For the text-containing cell, return its midpoint in (X, Y) coordinate format. 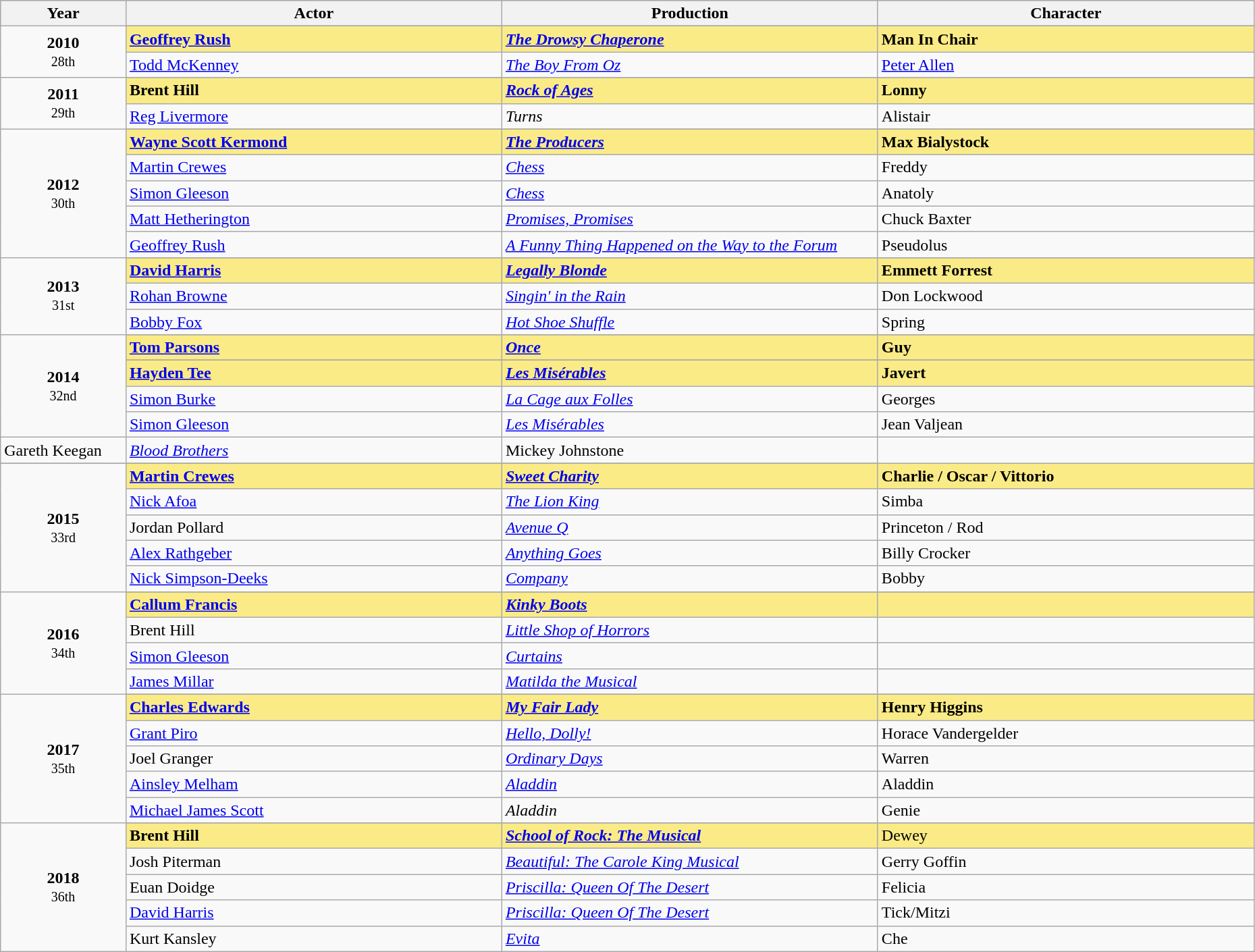
Actor (313, 14)
201836th (63, 887)
James Millar (313, 681)
Rock of Ages (690, 90)
Chuck Baxter (1065, 219)
Beautiful: The Carole King Musical (690, 862)
Man In Chair (1065, 39)
My Fair Lady (690, 707)
Bobby Fox (313, 322)
Jordan Pollard (313, 527)
Little Shop of Horrors (690, 630)
School of Rock: The Musical (690, 836)
Euan Doidge (313, 887)
Tick/Mitzi (1065, 913)
Simba (1065, 502)
Javert (1065, 373)
Don Lockwood (1065, 296)
Avenue Q (690, 527)
Kinky Boots (690, 604)
Henry Higgins (1065, 707)
Joel Granger (313, 759)
Michael James Scott (313, 810)
Sweet Charity (690, 476)
Hayden Tee (313, 373)
Todd McKenney (313, 65)
Tom Parsons (313, 348)
Alex Rathgeber (313, 553)
Year (63, 14)
201028th (63, 52)
Freddy (1065, 167)
Felicia (1065, 887)
Hello, Dolly! (690, 733)
A Funny Thing Happened on the Way to the Forum (690, 244)
Princeton / Rod (1065, 527)
Georges (1065, 399)
201533rd (63, 527)
Once (690, 348)
Hot Shoe Shuffle (690, 322)
Billy Crocker (1065, 553)
Production (690, 14)
Bobby (1065, 579)
Charlie / Oscar / Vittorio (1065, 476)
Blood Brothers (313, 450)
Nick Simpson-Deeks (313, 579)
Anatoly (1065, 193)
201735th (63, 758)
Grant Piro (313, 733)
Simon Burke (313, 399)
Matt Hetherington (313, 219)
Alistair (1065, 116)
Josh Piterman (313, 862)
Emmett Forrest (1065, 270)
La Cage aux Folles (690, 399)
Spring (1065, 322)
Reg Livermore (313, 116)
Dewey (1065, 836)
Gerry Goffin (1065, 862)
201432nd (63, 386)
Ordinary Days (690, 759)
Anything Goes (690, 553)
Curtains (690, 656)
Pseudolus (1065, 244)
Guy (1065, 348)
Max Bialystock (1065, 142)
Gareth Keegan (63, 450)
Turns (690, 116)
Kurt Kansley (313, 938)
Wayne Scott Kermond (313, 142)
Callum Francis (313, 604)
Company (690, 579)
The Lion King (690, 502)
Warren (1065, 759)
Ainsley Melham (313, 785)
201230th (63, 193)
Promises, Promises (690, 219)
Genie (1065, 810)
201129th (63, 103)
Mickey Johnstone (690, 450)
2013 31st (63, 296)
201634th (63, 643)
Matilda the Musical (690, 681)
Rohan Browne (313, 296)
Evita (690, 938)
Legally Blonde (690, 270)
The Producers (690, 142)
Jean Valjean (1065, 425)
Che (1065, 938)
Charles Edwards (313, 707)
Horace Vandergelder (1065, 733)
Peter Allen (1065, 65)
Lonny (1065, 90)
The Drowsy Chaperone (690, 39)
Character (1065, 14)
Singin' in the Rain (690, 296)
Nick Afoa (313, 502)
The Boy From Oz (690, 65)
